Output the [x, y] coordinate of the center of the cell containing the given text.  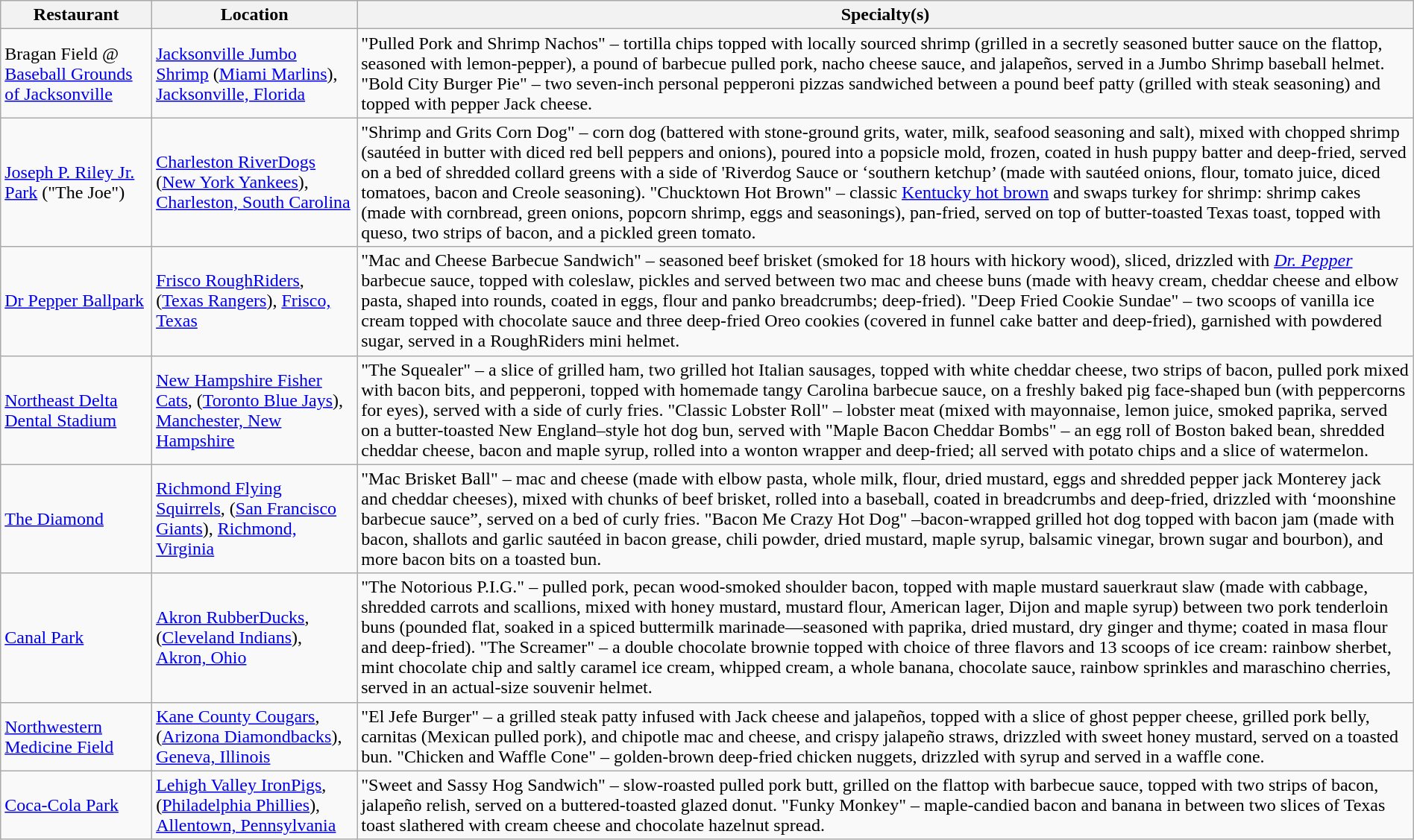
Kane County Cougars, (Arizona Diamondbacks), Geneva, Illinois [255, 736]
Northwestern Medicine Field [76, 736]
Location [255, 15]
Richmond Flying Squirrels, (San Francisco Giants), Richmond, Virginia [255, 519]
Frisco RoughRiders, (Texas Rangers), Frisco, Texas [255, 301]
Akron RubberDucks, (Cleveland Indians), Akron, Ohio [255, 638]
Canal Park [76, 638]
Northeast Delta Dental Stadium [76, 410]
Lehigh Valley IronPigs, (Philadelphia Phillies), Allentown, Pennsylvania [255, 805]
Jacksonville Jumbo Shrimp (Miami Marlins), Jacksonville, Florida [255, 73]
Joseph P. Riley Jr. Park ("The Joe") [76, 182]
Charleston RiverDogs (New York Yankees), Charleston, South Carolina [255, 182]
Bragan Field @ Baseball Grounds of Jacksonville [76, 73]
Restaurant [76, 15]
Coca-Cola Park [76, 805]
Dr Pepper Ballpark [76, 301]
New Hampshire Fisher Cats, (Toronto Blue Jays), Manchester, New Hampshire [255, 410]
Specialty(s) [886, 15]
The Diamond [76, 519]
